Return (X, Y) of the center of cell containing provided text 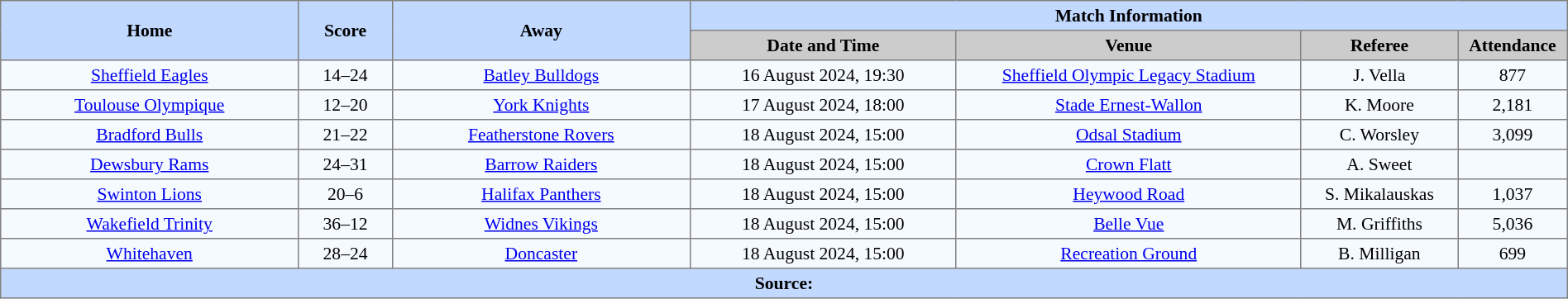
3,099 (1513, 135)
1,037 (1513, 194)
Widnes Vikings (541, 224)
Away (541, 31)
2,181 (1513, 105)
20–6 (346, 194)
877 (1513, 75)
Featherstone Rovers (541, 135)
Wakefield Trinity (150, 224)
Batley Bulldogs (541, 75)
Dewsbury Rams (150, 164)
12–20 (346, 105)
Home (150, 31)
14–24 (346, 75)
Referee (1379, 45)
Sheffield Olympic Legacy Stadium (1128, 75)
699 (1513, 254)
Halifax Panthers (541, 194)
36–12 (346, 224)
S. Mikalauskas (1379, 194)
Belle Vue (1128, 224)
Score (346, 31)
24–31 (346, 164)
York Knights (541, 105)
Whitehaven (150, 254)
C. Worsley (1379, 135)
Date and Time (823, 45)
Crown Flatt (1128, 164)
J. Vella (1379, 75)
B. Milligan (1379, 254)
Match Information (1128, 16)
Doncaster (541, 254)
Swinton Lions (150, 194)
16 August 2024, 19:30 (823, 75)
17 August 2024, 18:00 (823, 105)
Source: (784, 283)
Bradford Bulls (150, 135)
Toulouse Olympique (150, 105)
Sheffield Eagles (150, 75)
M. Griffiths (1379, 224)
A. Sweet (1379, 164)
Attendance (1513, 45)
Venue (1128, 45)
Stade Ernest-Wallon (1128, 105)
Recreation Ground (1128, 254)
Odsal Stadium (1128, 135)
Barrow Raiders (541, 164)
K. Moore (1379, 105)
28–24 (346, 254)
21–22 (346, 135)
Heywood Road (1128, 194)
5,036 (1513, 224)
